Scan for the cell matching the given text and deliver its (X, Y) coordinate at center. 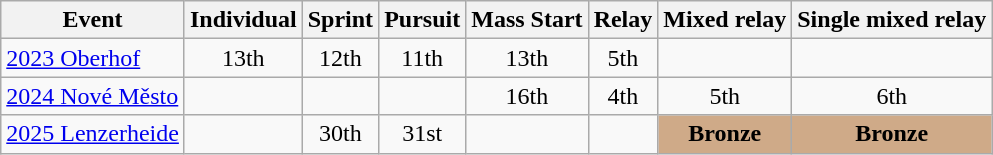
Pursuit (422, 20)
16th (527, 96)
Individual (243, 20)
2024 Nové Město (93, 96)
4th (623, 96)
2023 Oberhof (93, 58)
Single mixed relay (892, 20)
Mixed relay (725, 20)
31st (422, 134)
Mass Start (527, 20)
Event (93, 20)
11th (422, 58)
2025 Lenzerheide (93, 134)
30th (340, 134)
Relay (623, 20)
Sprint (340, 20)
6th (892, 96)
12th (340, 58)
